Determine the [X, Y] coordinate at the center of the cell enclosing the given text.  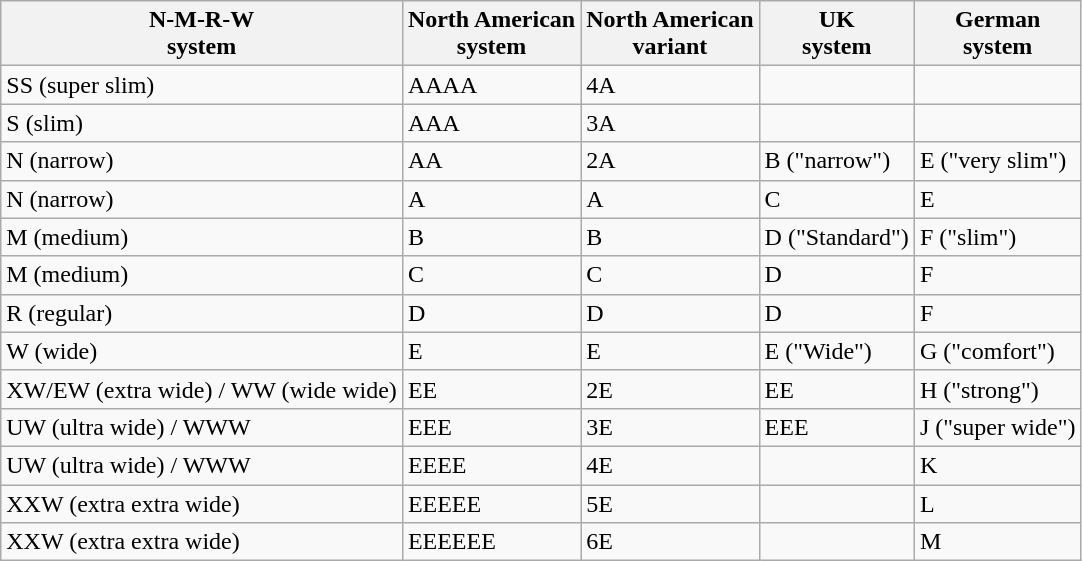
D ("Standard") [836, 237]
North Americanvariant [670, 34]
N-M-R-Wsystem [202, 34]
AAA [491, 123]
3E [670, 427]
EEEEE [491, 503]
4E [670, 465]
2E [670, 389]
E ("Wide") [836, 351]
5E [670, 503]
SS (super slim) [202, 85]
2A [670, 161]
UKsystem [836, 34]
EEEEEE [491, 542]
AA [491, 161]
B ("narrow") [836, 161]
L [998, 503]
W (wide) [202, 351]
S (slim) [202, 123]
K [998, 465]
F ("slim") [998, 237]
EEEE [491, 465]
Germansystem [998, 34]
6E [670, 542]
AAAA [491, 85]
G ("comfort") [998, 351]
North Americansystem [491, 34]
XW/EW (extra wide) / WW (wide wide) [202, 389]
3A [670, 123]
J ("super wide") [998, 427]
H ("strong") [998, 389]
M [998, 542]
E ("very slim") [998, 161]
4A [670, 85]
R (regular) [202, 313]
